From the cell containing the given text, extract its center point as [x, y] coordinate. 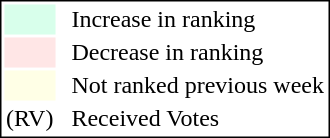
Increase in ranking [198, 19]
Not ranked previous week [198, 85]
Decrease in ranking [198, 53]
Received Votes [198, 119]
(RV) [29, 119]
